Identify which cell holds the provided text, then report its (x, y) central coordinate. 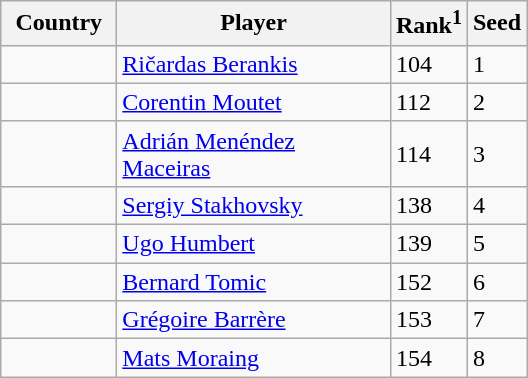
Ugo Humbert (254, 244)
139 (428, 244)
Bernard Tomic (254, 282)
Rank1 (428, 24)
153 (428, 320)
5 (496, 244)
7 (496, 320)
2 (496, 102)
Mats Moraing (254, 358)
152 (428, 282)
Seed (496, 24)
Player (254, 24)
3 (496, 154)
Adrián Menéndez Maceiras (254, 154)
Corentin Moutet (254, 102)
104 (428, 64)
Country (59, 24)
8 (496, 358)
6 (496, 282)
Grégoire Barrère (254, 320)
Ričardas Berankis (254, 64)
154 (428, 358)
4 (496, 205)
138 (428, 205)
Sergiy Stakhovsky (254, 205)
112 (428, 102)
1 (496, 64)
114 (428, 154)
